Pinpoint the cell where the given text exists, returning its [X, Y] midpoint coordinate. 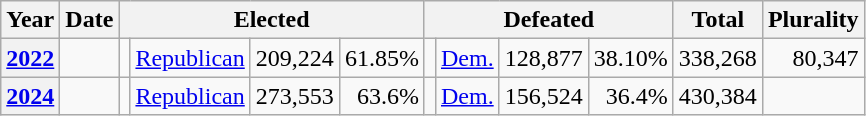
Total [718, 20]
209,224 [294, 58]
Plurality [813, 20]
36.4% [630, 96]
2022 [30, 58]
128,877 [544, 58]
Defeated [548, 20]
338,268 [718, 58]
273,553 [294, 96]
63.6% [382, 96]
Year [30, 20]
61.85% [382, 58]
Elected [272, 20]
156,524 [544, 96]
430,384 [718, 96]
2024 [30, 96]
38.10% [630, 58]
80,347 [813, 58]
Date [90, 20]
